Extract the [X, Y] coordinate from the center of the cell holding the provided text.  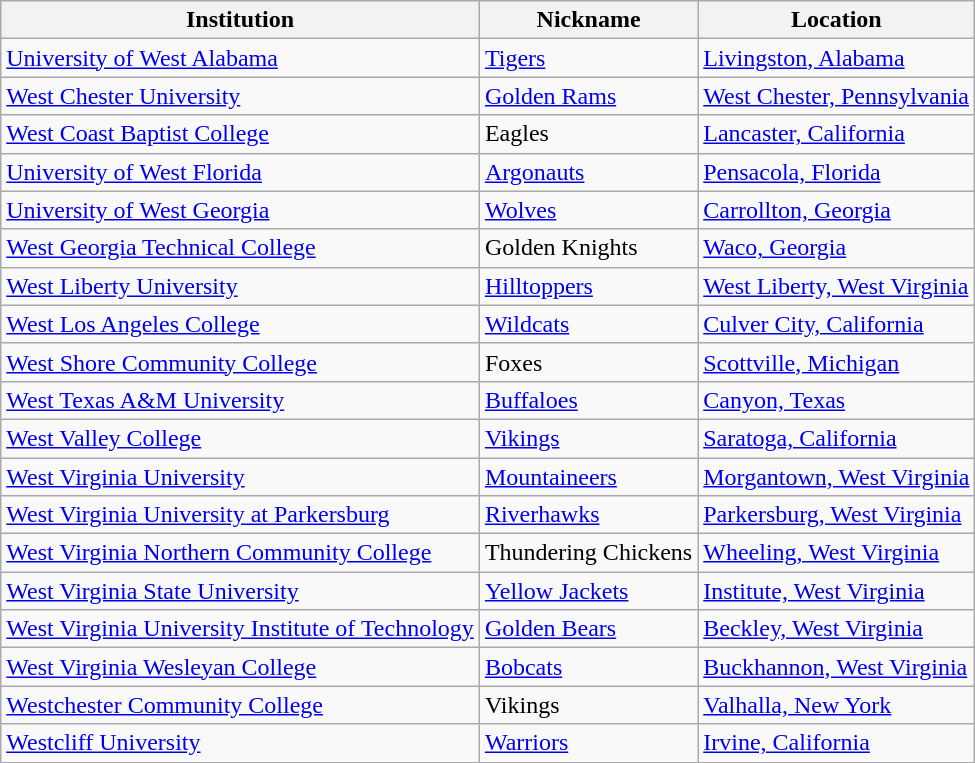
University of West Alabama [240, 58]
West Chester, Pennsylvania [836, 96]
Golden Bears [588, 629]
Foxes [588, 362]
Morgantown, West Virginia [836, 477]
West Virginia Northern Community College [240, 553]
Scottville, Michigan [836, 362]
Wildcats [588, 324]
West Coast Baptist College [240, 134]
Tigers [588, 58]
West Georgia Technical College [240, 248]
West Chester University [240, 96]
Riverhawks [588, 515]
Mountaineers [588, 477]
Argonauts [588, 172]
Valhalla, New York [836, 705]
West Virginia Wesleyan College [240, 667]
Parkersburg, West Virginia [836, 515]
Golden Rams [588, 96]
Buckhannon, West Virginia [836, 667]
Buffaloes [588, 400]
Wheeling, West Virginia [836, 553]
Institution [240, 20]
West Virginia University Institute of Technology [240, 629]
Institute, West Virginia [836, 591]
Westcliff University [240, 743]
Pensacola, Florida [836, 172]
Waco, Georgia [836, 248]
West Liberty University [240, 286]
West Los Angeles College [240, 324]
West Virginia University at Parkersburg [240, 515]
Golden Knights [588, 248]
Eagles [588, 134]
Livingston, Alabama [836, 58]
Warriors [588, 743]
Lancaster, California [836, 134]
University of West Florida [240, 172]
West Texas A&M University [240, 400]
Bobcats [588, 667]
Culver City, California [836, 324]
West Shore Community College [240, 362]
Thundering Chickens [588, 553]
West Virginia State University [240, 591]
Westchester Community College [240, 705]
Hilltoppers [588, 286]
Carrollton, Georgia [836, 210]
West Virginia University [240, 477]
Nickname [588, 20]
Location [836, 20]
West Valley College [240, 438]
Irvine, California [836, 743]
Canyon, Texas [836, 400]
University of West Georgia [240, 210]
Yellow Jackets [588, 591]
Wolves [588, 210]
Beckley, West Virginia [836, 629]
Saratoga, California [836, 438]
West Liberty, West Virginia [836, 286]
